Locate the cell with the specified text and output its (x, y) center coordinate. 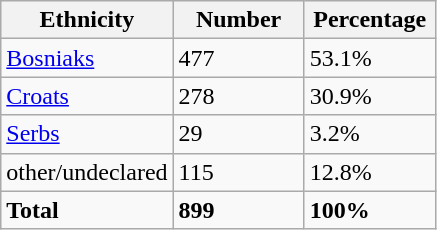
12.8% (370, 172)
Total (87, 210)
other/undeclared (87, 172)
29 (238, 134)
Croats (87, 96)
Bosniaks (87, 58)
Ethnicity (87, 20)
53.1% (370, 58)
30.9% (370, 96)
477 (238, 58)
Serbs (87, 134)
899 (238, 210)
115 (238, 172)
Number (238, 20)
278 (238, 96)
100% (370, 210)
3.2% (370, 134)
Percentage (370, 20)
